Detect which cell encompasses the target text, then output its (x, y) center coordinate. 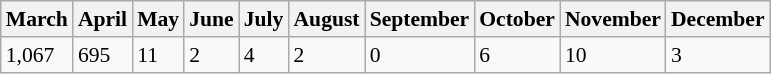
September (420, 19)
695 (102, 55)
June (212, 19)
August (326, 19)
3 (718, 55)
1,067 (37, 55)
November (613, 19)
April (102, 19)
11 (158, 55)
March (37, 19)
October (517, 19)
4 (264, 55)
10 (613, 55)
May (158, 19)
July (264, 19)
6 (517, 55)
0 (420, 55)
December (718, 19)
